Search for the cell housing the specified text and yield its [X, Y] center coordinate. 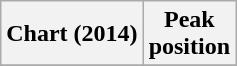
Peakposition [189, 34]
Chart (2014) [72, 34]
